Output the [X, Y] coordinate of the center of the cell containing the given text.  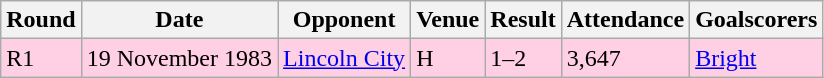
Result [523, 20]
Round [41, 20]
Attendance [625, 20]
3,647 [625, 58]
H [448, 58]
19 November 1983 [179, 58]
Opponent [344, 20]
R1 [41, 58]
Goalscorers [756, 20]
Venue [448, 20]
Bright [756, 58]
Date [179, 20]
Lincoln City [344, 58]
1–2 [523, 58]
